Extract the [X, Y] coordinate from the center of the cell holding the provided text.  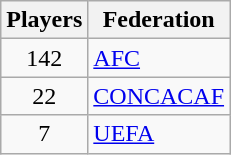
142 [44, 58]
CONCACAF [159, 96]
Federation [159, 20]
AFC [159, 58]
22 [44, 96]
UEFA [159, 134]
7 [44, 134]
Players [44, 20]
